Identify which cell holds the provided text, then report its (X, Y) central coordinate. 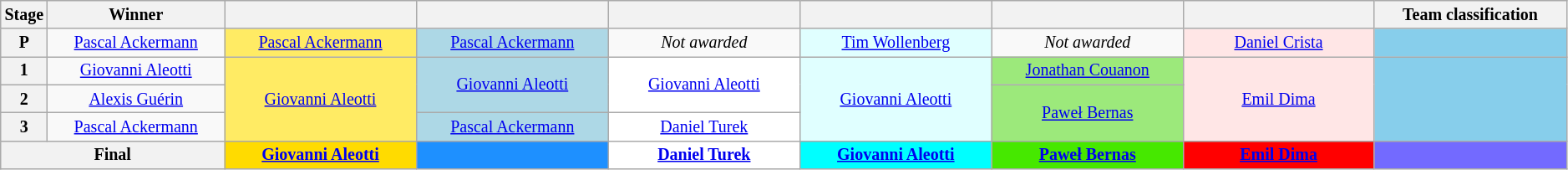
P (24, 44)
Team classification (1470, 15)
Alexis Guérin (136, 99)
Tim Wollenberg (896, 44)
Daniel Crista (1278, 44)
1 (24, 70)
Final (113, 154)
3 (24, 127)
Winner (136, 15)
Jonathan Couanon (1088, 70)
2 (24, 99)
Stage (24, 15)
